Determine the [x, y] coordinate at the center of the cell enclosing the given text.  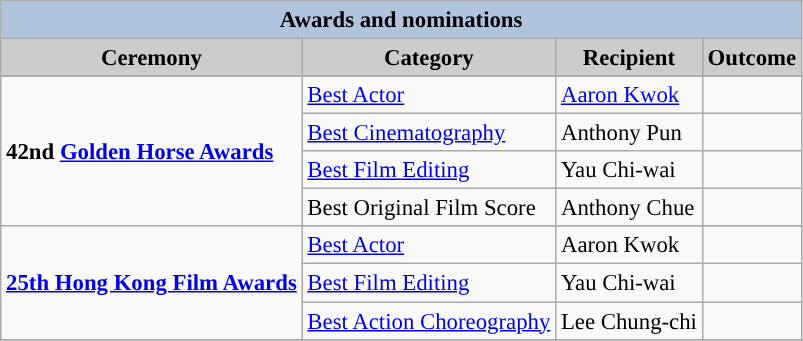
Anthony Pun [630, 133]
Anthony Chue [630, 208]
Category [429, 58]
Best Original Film Score [429, 208]
Awards and nominations [402, 20]
Ceremony [152, 58]
Best Cinematography [429, 133]
Outcome [752, 58]
Lee Chung-chi [630, 321]
25th Hong Kong Film Awards [152, 282]
42nd Golden Horse Awards [152, 151]
Recipient [630, 58]
Best Action Choreography [429, 321]
